Return (x, y) of the center of cell containing provided text 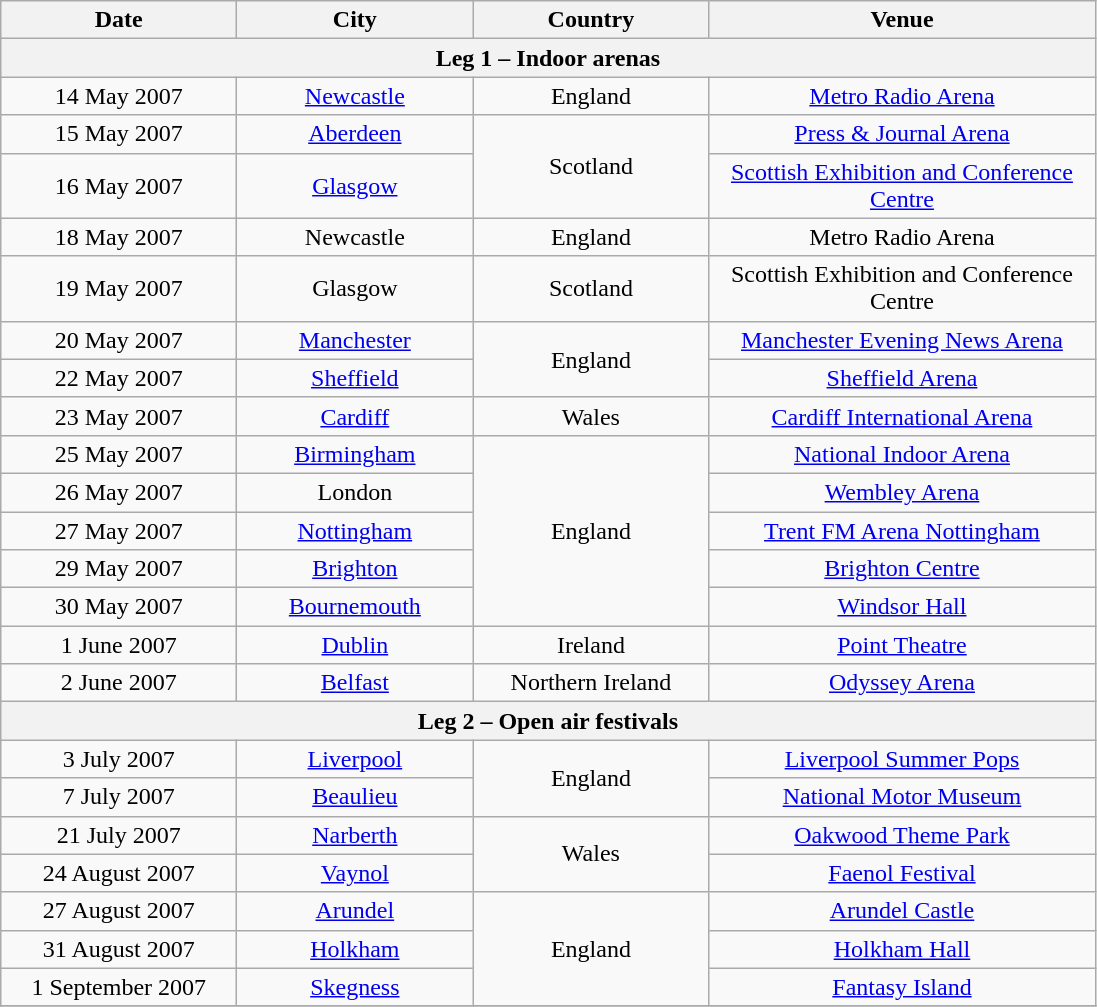
30 May 2007 (119, 607)
16 May 2007 (119, 186)
2 June 2007 (119, 683)
15 May 2007 (119, 134)
1 September 2007 (119, 987)
20 May 2007 (119, 340)
31 August 2007 (119, 949)
Beaulieu (355, 797)
London (355, 492)
Leg 1 – Indoor arenas (548, 58)
City (355, 20)
26 May 2007 (119, 492)
Holkham (355, 949)
27 May 2007 (119, 531)
3 July 2007 (119, 759)
22 May 2007 (119, 378)
21 July 2007 (119, 835)
Manchester Evening News Arena (902, 340)
Sheffield (355, 378)
25 May 2007 (119, 454)
Point Theatre (902, 645)
Odyssey Arena (902, 683)
Bournemouth (355, 607)
1 June 2007 (119, 645)
Sheffield Arena (902, 378)
Birmingham (355, 454)
Cardiff International Arena (902, 416)
Date (119, 20)
Cardiff (355, 416)
23 May 2007 (119, 416)
7 July 2007 (119, 797)
Liverpool Summer Pops (902, 759)
Manchester (355, 340)
Venue (902, 20)
18 May 2007 (119, 237)
29 May 2007 (119, 569)
Trent FM Arena Nottingham (902, 531)
Oakwood Theme Park (902, 835)
Brighton Centre (902, 569)
Liverpool (355, 759)
Narberth (355, 835)
Aberdeen (355, 134)
National Motor Museum (902, 797)
Nottingham (355, 531)
Leg 2 – Open air festivals (548, 721)
Vaynol (355, 873)
National Indoor Arena (902, 454)
Arundel (355, 911)
Brighton (355, 569)
Dublin (355, 645)
Press & Journal Arena (902, 134)
14 May 2007 (119, 96)
Wembley Arena (902, 492)
Belfast (355, 683)
Skegness (355, 987)
Fantasy Island (902, 987)
Holkham Hall (902, 949)
Country (591, 20)
Northern Ireland (591, 683)
19 May 2007 (119, 288)
Windsor Hall (902, 607)
Faenol Festival (902, 873)
Arundel Castle (902, 911)
Ireland (591, 645)
24 August 2007 (119, 873)
27 August 2007 (119, 911)
